Return the [X, Y] coordinate for the center point of the cell that contains the specified text.  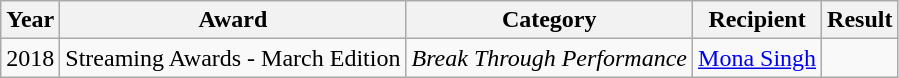
Streaming Awards - March Edition [233, 58]
Result [860, 20]
Recipient [758, 20]
Category [550, 20]
Break Through Performance [550, 58]
Mona Singh [758, 58]
Year [30, 20]
2018 [30, 58]
Award [233, 20]
